Detect which cell encompasses the target text, then output its [X, Y] center coordinate. 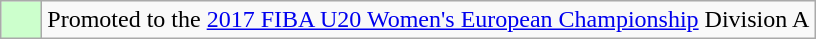
Promoted to the 2017 FIBA U20 Women's European Championship Division A [428, 20]
